Search for the cell housing the specified text and yield its (x, y) center coordinate. 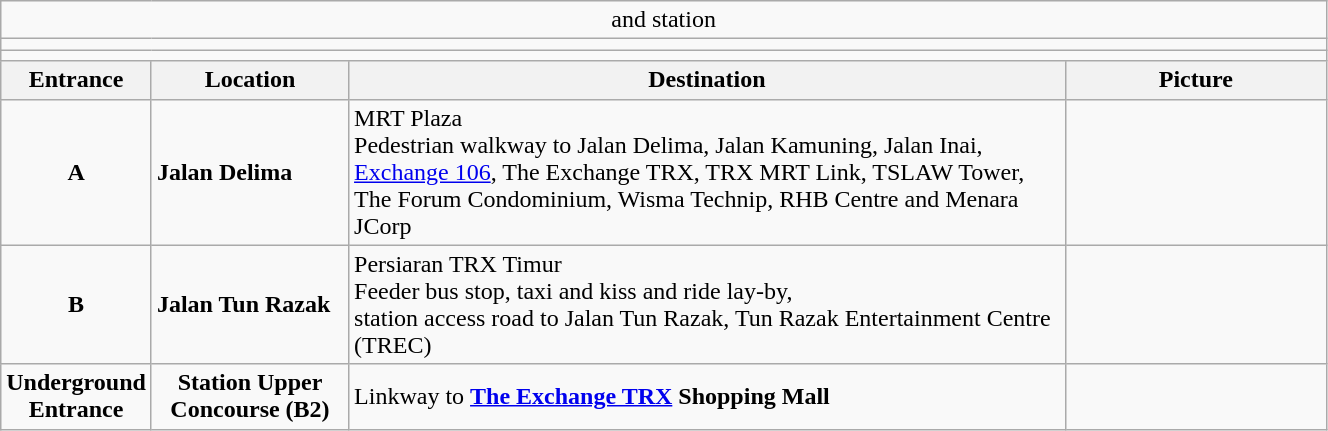
Jalan Tun Razak (250, 304)
Picture (1196, 80)
A (76, 172)
B (76, 304)
Destination (708, 80)
Linkway to The Exchange TRX Shopping Mall (708, 396)
Jalan Delima (250, 172)
Persiaran TRX TimurFeeder bus stop, taxi and kiss and ride lay-by, station access road to Jalan Tun Razak, Tun Razak Entertainment Centre (TREC) (708, 304)
Station Upper Concourse (B2) (250, 396)
and station (664, 20)
Entrance (76, 80)
Underground Entrance (76, 396)
Location (250, 80)
